Return the (x, y) coordinate for the center point of the cell that contains the specified text.  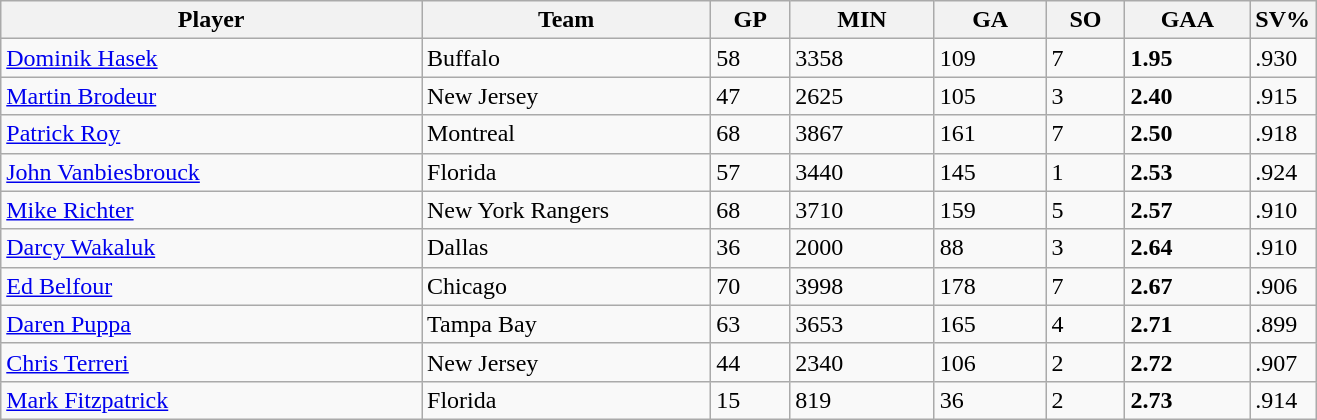
Mike Richter (212, 210)
3653 (862, 324)
.930 (1283, 58)
Daren Puppa (212, 324)
MIN (862, 20)
Tampa Bay (566, 324)
.924 (1283, 172)
2625 (862, 96)
.907 (1283, 362)
3998 (862, 286)
57 (750, 172)
.914 (1283, 400)
159 (990, 210)
SV% (1283, 20)
2000 (862, 248)
GAA (1188, 20)
2.64 (1188, 248)
106 (990, 362)
178 (990, 286)
Chicago (566, 286)
GP (750, 20)
Team (566, 20)
Patrick Roy (212, 134)
2.73 (1188, 400)
Chris Terreri (212, 362)
New York Rangers (566, 210)
Darcy Wakaluk (212, 248)
145 (990, 172)
SO (1086, 20)
GA (990, 20)
3358 (862, 58)
1 (1086, 172)
3440 (862, 172)
63 (750, 324)
5 (1086, 210)
15 (750, 400)
165 (990, 324)
3867 (862, 134)
70 (750, 286)
1.95 (1188, 58)
105 (990, 96)
2.53 (1188, 172)
2.67 (1188, 286)
Martin Brodeur (212, 96)
2.40 (1188, 96)
2.50 (1188, 134)
44 (750, 362)
2.72 (1188, 362)
.906 (1283, 286)
88 (990, 248)
Mark Fitzpatrick (212, 400)
819 (862, 400)
John Vanbiesbrouck (212, 172)
109 (990, 58)
2.57 (1188, 210)
58 (750, 58)
161 (990, 134)
Player (212, 20)
3710 (862, 210)
Dominik Hasek (212, 58)
.899 (1283, 324)
2.71 (1188, 324)
Buffalo (566, 58)
Dallas (566, 248)
2340 (862, 362)
.918 (1283, 134)
Montreal (566, 134)
Ed Belfour (212, 286)
.915 (1283, 96)
4 (1086, 324)
47 (750, 96)
